Scan for the cell matching the given text and deliver its [x, y] coordinate at center. 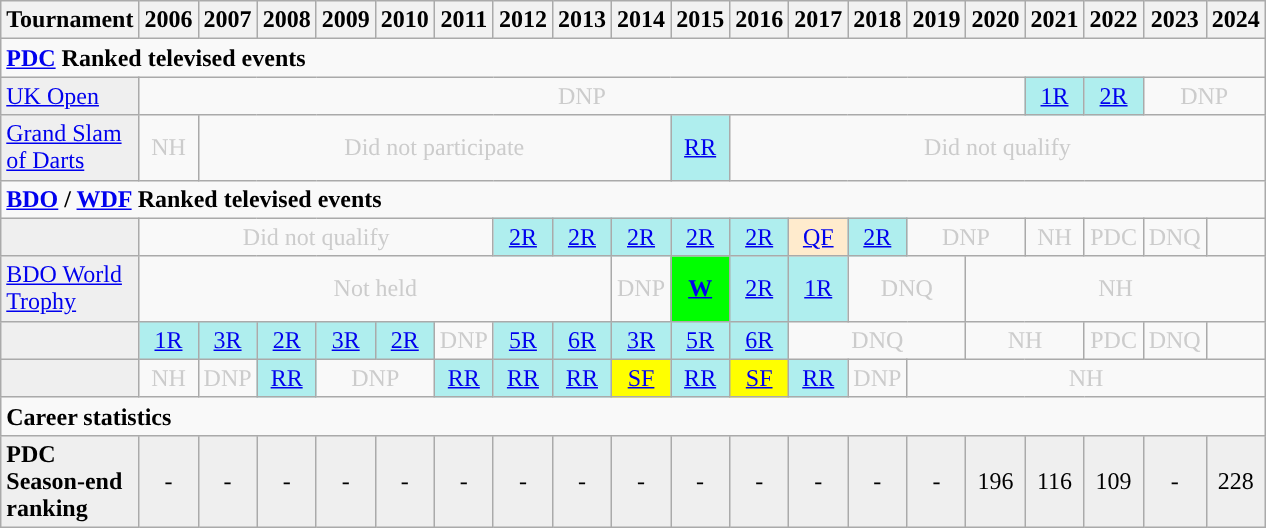
Did not participate [434, 148]
2010 [404, 20]
PDC Ranked televised events [633, 58]
Career statistics [633, 416]
2019 [936, 20]
2009 [346, 20]
Not held [376, 288]
2013 [582, 20]
QF [818, 237]
116 [1054, 481]
2023 [1174, 20]
2021 [1054, 20]
2015 [700, 20]
196 [996, 481]
2018 [878, 20]
2024 [1236, 20]
PDC Season-end ranking [70, 481]
2008 [286, 20]
BDO / WDF Ranked televised events [633, 199]
2007 [228, 20]
2012 [522, 20]
2020 [996, 20]
2011 [464, 20]
Tournament [70, 20]
2022 [1114, 20]
109 [1114, 481]
2016 [760, 20]
2017 [818, 20]
BDO World Trophy [70, 288]
UK Open [70, 96]
Grand Slam of Darts [70, 148]
2014 [642, 20]
228 [1236, 481]
2006 [168, 20]
W [700, 288]
